For the text-containing cell, return its midpoint in (x, y) coordinate format. 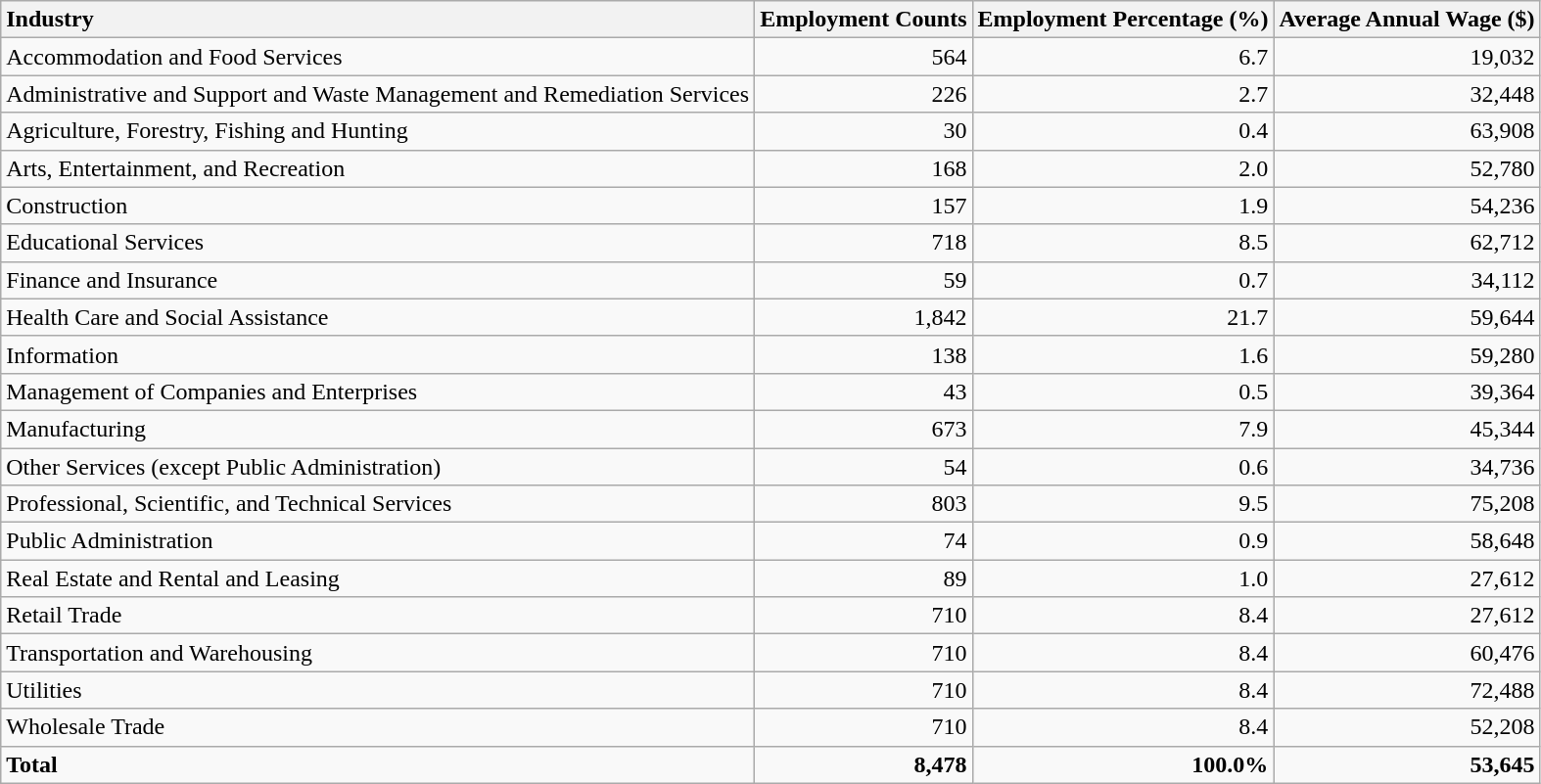
564 (864, 57)
718 (864, 243)
Information (378, 354)
168 (864, 168)
Management of Companies and Enterprises (378, 392)
59,644 (1407, 317)
100.0% (1123, 764)
0.6 (1123, 467)
30 (864, 131)
43 (864, 392)
1,842 (864, 317)
62,712 (1407, 243)
8,478 (864, 764)
Manufacturing (378, 429)
6.7 (1123, 57)
58,648 (1407, 541)
Wholesale Trade (378, 727)
72,488 (1407, 690)
52,208 (1407, 727)
1.6 (1123, 354)
157 (864, 206)
Employment Counts (864, 20)
Average Annual Wage ($) (1407, 20)
Health Care and Social Assistance (378, 317)
21.7 (1123, 317)
Educational Services (378, 243)
89 (864, 578)
34,736 (1407, 467)
9.5 (1123, 504)
1.0 (1123, 578)
Total (378, 764)
Arts, Entertainment, and Recreation (378, 168)
0.4 (1123, 131)
54,236 (1407, 206)
226 (864, 94)
34,112 (1407, 280)
39,364 (1407, 392)
Employment Percentage (%) (1123, 20)
54 (864, 467)
32,448 (1407, 94)
Construction (378, 206)
45,344 (1407, 429)
74 (864, 541)
0.9 (1123, 541)
Public Administration (378, 541)
Agriculture, Forestry, Fishing and Hunting (378, 131)
1.9 (1123, 206)
52,780 (1407, 168)
Other Services (except Public Administration) (378, 467)
Industry (378, 20)
8.5 (1123, 243)
Real Estate and Rental and Leasing (378, 578)
Administrative and Support and Waste Management and Remediation Services (378, 94)
75,208 (1407, 504)
Transportation and Warehousing (378, 653)
0.5 (1123, 392)
Finance and Insurance (378, 280)
60,476 (1407, 653)
803 (864, 504)
63,908 (1407, 131)
19,032 (1407, 57)
Utilities (378, 690)
7.9 (1123, 429)
0.7 (1123, 280)
Professional, Scientific, and Technical Services (378, 504)
673 (864, 429)
2.0 (1123, 168)
Accommodation and Food Services (378, 57)
53,645 (1407, 764)
59 (864, 280)
Retail Trade (378, 616)
138 (864, 354)
2.7 (1123, 94)
59,280 (1407, 354)
